Determine the (X, Y) coordinate at the center of the cell enclosing the given text.  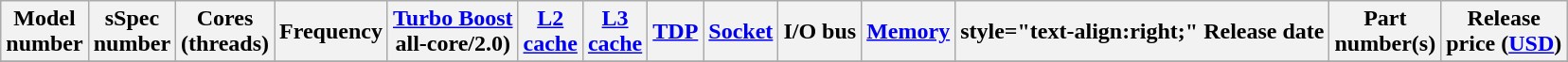
Memory (909, 32)
TDP (676, 32)
Partnumber(s) (1385, 32)
Frequency (331, 32)
L2cache (550, 32)
Socket (740, 32)
Turbo Boostall-core/2.0) (453, 32)
Releaseprice (USD) (1504, 32)
sSpecnumber (132, 32)
Modelnumber (45, 32)
L3cache (615, 32)
I/O bus (820, 32)
style="text-align:right;" Release date (1142, 32)
Cores(threads) (225, 32)
